Extract the [X, Y] coordinate from the center of the cell holding the provided text.  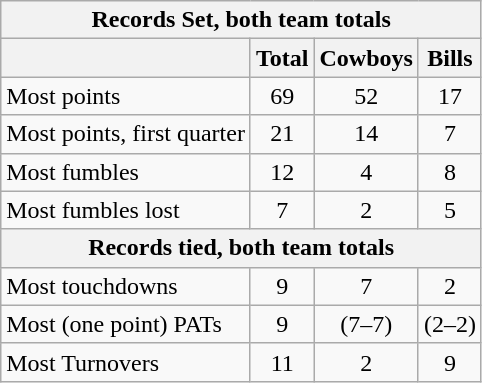
Bills [450, 58]
12 [282, 172]
5 [450, 210]
52 [366, 96]
Most Turnovers [126, 362]
Most touchdowns [126, 286]
Total [282, 58]
Most points [126, 96]
69 [282, 96]
8 [450, 172]
Most fumbles lost [126, 210]
Most (one point) PATs [126, 324]
Most points, first quarter [126, 134]
17 [450, 96]
Most fumbles [126, 172]
Records tied, both team totals [242, 248]
14 [366, 134]
Records Set, both team totals [242, 20]
11 [282, 362]
4 [366, 172]
(2–2) [450, 324]
21 [282, 134]
(7–7) [366, 324]
Cowboys [366, 58]
